Locate the cell with the specified text and output its [X, Y] center coordinate. 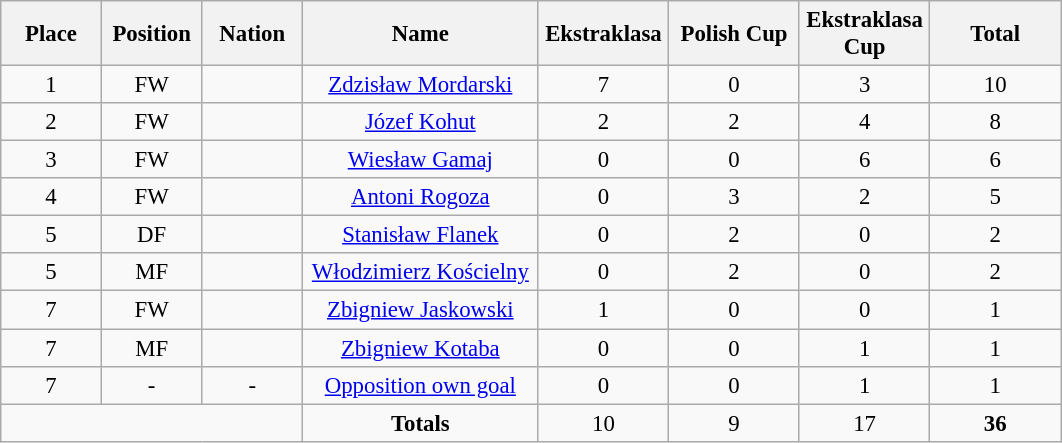
Antoni Rogoza [421, 197]
Nation [252, 34]
Place [52, 34]
DF [152, 235]
9 [734, 423]
Polish Cup [734, 34]
17 [864, 423]
Ekstraklasa [604, 34]
Zbigniew Kotaba [421, 348]
Stanisław Flanek [421, 235]
Name [421, 34]
Włodzimierz Kościelny [421, 273]
Totals [421, 423]
8 [996, 122]
Zbigniew Jaskowski [421, 310]
36 [996, 423]
Ekstraklasa Cup [864, 34]
Józef Kohut [421, 122]
Wiesław Gamaj [421, 160]
Zdzisław Mordarski [421, 85]
Total [996, 34]
Position [152, 34]
Opposition own goal [421, 385]
